Pinpoint the cell where the given text exists, returning its [x, y] midpoint coordinate. 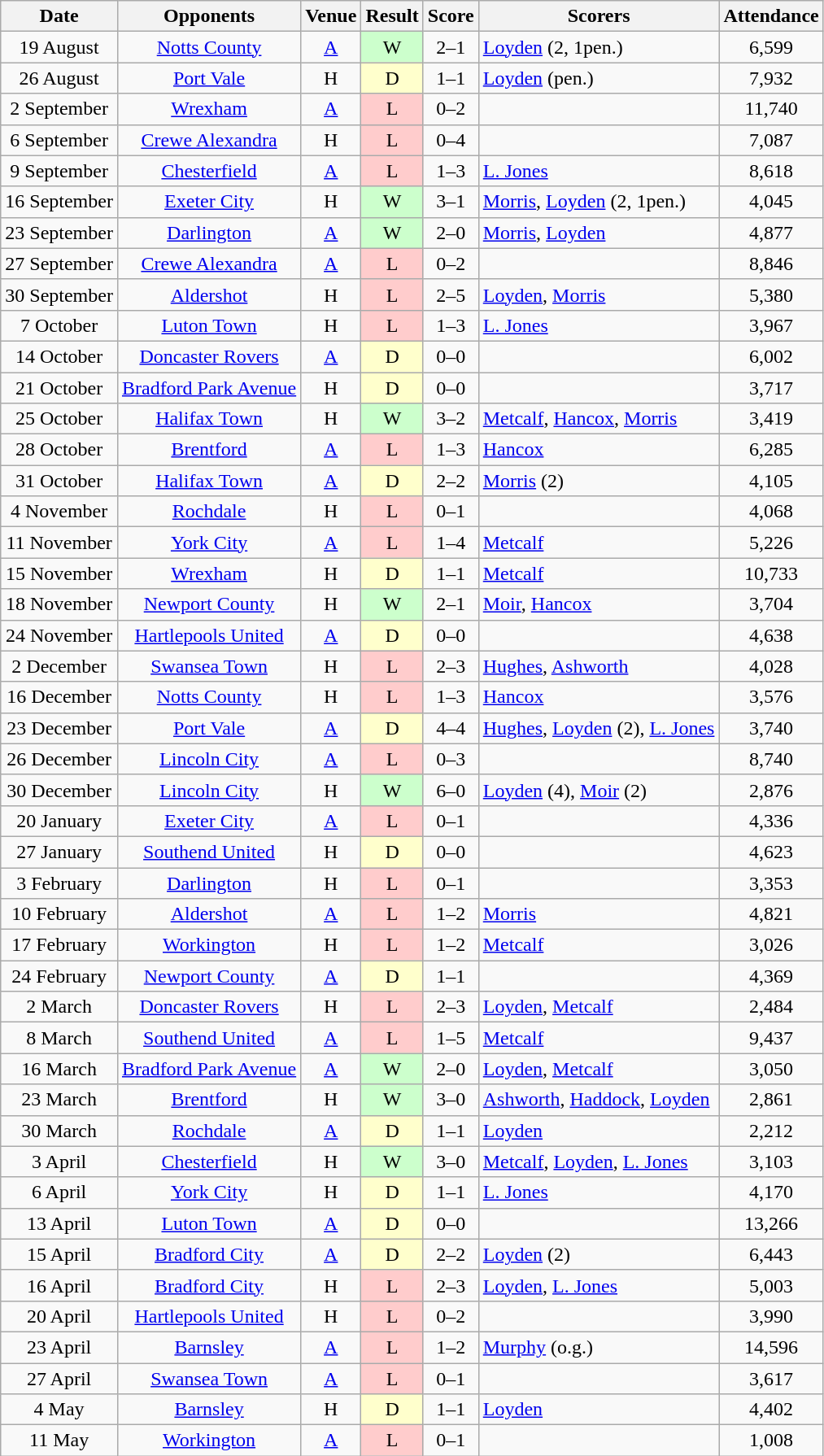
2,876 [771, 790]
Morris [599, 914]
Loyden (pen.) [599, 78]
3,103 [771, 1162]
4,638 [771, 635]
6,002 [771, 356]
23 September [59, 233]
Loyden, L. Jones [599, 1285]
2–5 [451, 294]
13,266 [771, 1223]
Score [451, 16]
Loyden (2) [599, 1254]
Hughes, Loyden (2), L. Jones [599, 728]
Loyden (4), Moir (2) [599, 790]
6,285 [771, 450]
16 December [59, 697]
26 August [59, 78]
1–4 [451, 543]
3 April [59, 1162]
4,336 [771, 821]
Metcalf, Hancox, Morris [599, 419]
4,028 [771, 666]
11,740 [771, 109]
16 March [59, 1069]
7 October [59, 325]
4,369 [771, 976]
8,740 [771, 759]
9 September [59, 171]
Ashworth, Haddock, Loyden [599, 1100]
3,717 [771, 388]
25 October [59, 419]
3,050 [771, 1069]
Loyden, Morris [599, 294]
20 January [59, 821]
15 April [59, 1254]
23 April [59, 1347]
3 February [59, 883]
Date [59, 16]
4,623 [771, 852]
28 October [59, 450]
27 April [59, 1379]
3,990 [771, 1316]
Moir, Hancox [599, 604]
6,443 [771, 1254]
3,026 [771, 945]
Venue [331, 16]
Scorers [599, 16]
3,419 [771, 419]
6 April [59, 1192]
4,105 [771, 481]
Hughes, Ashworth [599, 666]
8 March [59, 1038]
Result [392, 16]
14,596 [771, 1347]
3,617 [771, 1379]
Morris (2) [599, 481]
Murphy (o.g.) [599, 1347]
4,821 [771, 914]
30 December [59, 790]
2,484 [771, 1007]
5,003 [771, 1285]
17 February [59, 945]
Morris, Loyden [599, 233]
23 March [59, 1100]
4,402 [771, 1410]
30 September [59, 294]
27 September [59, 264]
4,068 [771, 512]
0–3 [451, 759]
3,576 [771, 697]
23 December [59, 728]
6–0 [451, 790]
11 November [59, 543]
27 January [59, 852]
4 May [59, 1410]
11 May [59, 1441]
16 September [59, 202]
2,861 [771, 1100]
2 September [59, 109]
10,733 [771, 573]
9,437 [771, 1038]
26 December [59, 759]
4–4 [451, 728]
4 November [59, 512]
2,212 [771, 1131]
Morris, Loyden (2, 1pen.) [599, 202]
7,087 [771, 140]
16 April [59, 1285]
2 December [59, 666]
2 March [59, 1007]
20 April [59, 1316]
0–4 [451, 140]
8,618 [771, 171]
5,226 [771, 543]
14 October [59, 356]
3–2 [451, 419]
6,599 [771, 47]
30 March [59, 1131]
13 April [59, 1223]
3,740 [771, 728]
Opponents [208, 16]
1–5 [451, 1038]
24 November [59, 635]
5,380 [771, 294]
7,932 [771, 78]
3–1 [451, 202]
1,008 [771, 1441]
Metcalf, Loyden, L. Jones [599, 1162]
4,045 [771, 202]
8,846 [771, 264]
3,967 [771, 325]
Loyden (2, 1pen.) [599, 47]
31 October [59, 481]
4,170 [771, 1192]
3,353 [771, 883]
24 February [59, 976]
15 November [59, 573]
10 February [59, 914]
3,704 [771, 604]
18 November [59, 604]
6 September [59, 140]
19 August [59, 47]
Attendance [771, 16]
21 October [59, 388]
4,877 [771, 233]
